Extract the (x, y) coordinate from the center of the cell holding the provided text.  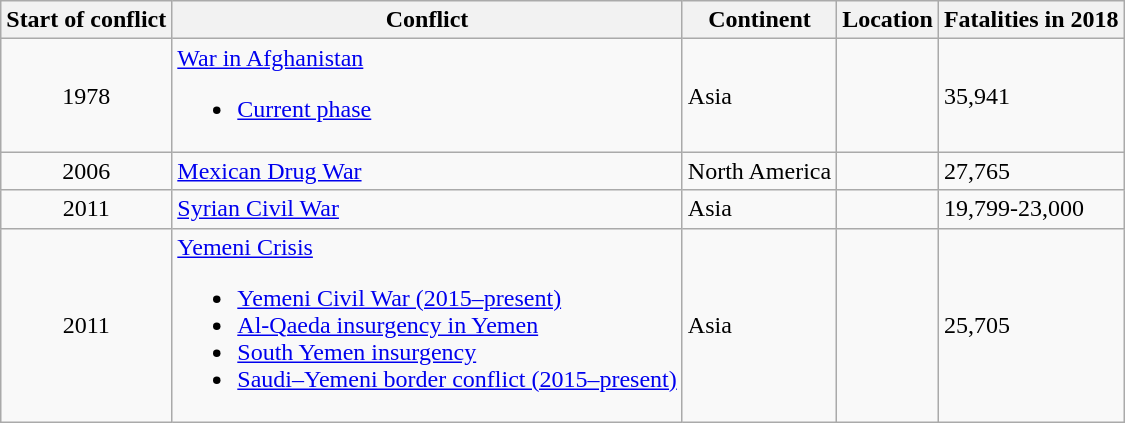
2006 (86, 171)
19,799-23,000 (1031, 209)
27,765 (1031, 171)
Fatalities in 2018 (1031, 20)
Yemeni CrisisYemeni Civil War (2015–present)Al-Qaeda insurgency in YemenSouth Yemen insurgencySaudi–Yemeni border conflict (2015–present) (428, 325)
Syrian Civil War (428, 209)
Continent (759, 20)
War in AfghanistanCurrent phase (428, 96)
Conflict (428, 20)
Location (888, 20)
Mexican Drug War (428, 171)
North America (759, 171)
35,941 (1031, 96)
Start of conflict (86, 20)
1978 (86, 96)
25,705 (1031, 325)
